Return [x, y] of the center of cell containing provided text 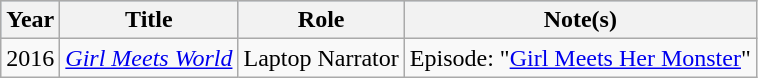
2016 [30, 58]
Episode: "Girl Meets Her Monster" [580, 58]
Title [149, 20]
Laptop Narrator [321, 58]
Role [321, 20]
Year [30, 20]
Girl Meets World [149, 58]
Note(s) [580, 20]
